Search for the cell housing the specified text and yield its (x, y) center coordinate. 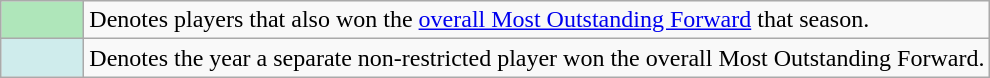
Denotes players that also won the overall Most Outstanding Forward that season. (537, 20)
Denotes the year a separate non-restricted player won the overall Most Outstanding Forward. (537, 58)
